Locate the cell with the specified text and output its [x, y] center coordinate. 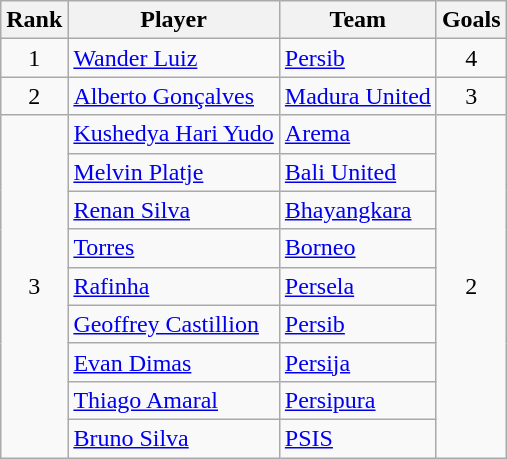
Madura United [358, 96]
Rank [34, 20]
Team [358, 20]
Arema [358, 134]
Evan Dimas [174, 362]
Player [174, 20]
Thiago Amaral [174, 400]
Geoffrey Castillion [174, 324]
Kushedya Hari Yudo [174, 134]
Melvin Platje [174, 172]
Rafinha [174, 286]
Bhayangkara [358, 210]
1 [34, 58]
Renan Silva [174, 210]
4 [471, 58]
Bali United [358, 172]
Bruno Silva [174, 438]
Persela [358, 286]
Persija [358, 362]
Persipura [358, 400]
Alberto Gonçalves [174, 96]
PSIS [358, 438]
Wander Luiz [174, 58]
Goals [471, 20]
Torres [174, 248]
Borneo [358, 248]
